Find where the given text appears and provide that cell's center as (x, y) coordinate. 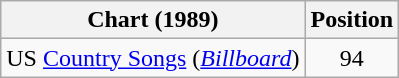
Position (352, 20)
Chart (1989) (153, 20)
US Country Songs (Billboard) (153, 58)
94 (352, 58)
